Pinpoint the cell where the given text exists, returning its (X, Y) midpoint coordinate. 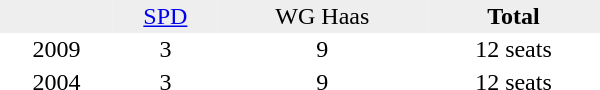
SPD (166, 16)
3 (166, 50)
WG Haas (322, 16)
9 (322, 50)
12 seats (514, 50)
Total (514, 16)
2009 (56, 50)
